Determine the (X, Y) coordinate at the center of the cell enclosing the given text.  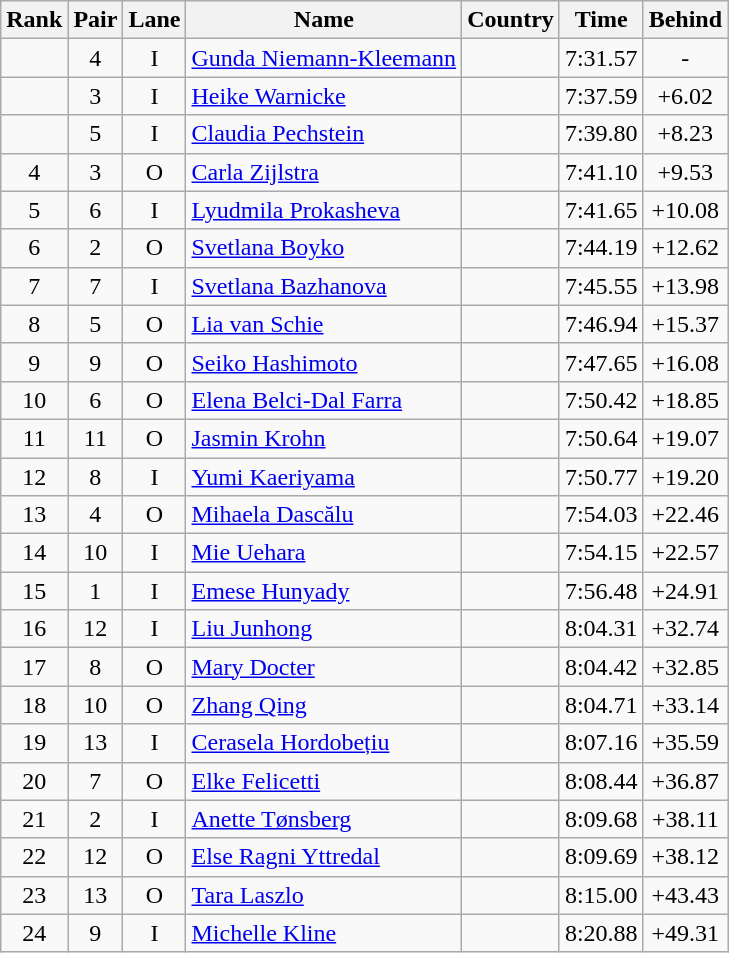
+13.98 (685, 286)
18 (34, 705)
22 (34, 857)
8:20.88 (601, 933)
Name (324, 20)
16 (34, 629)
Mihaela Dascălu (324, 515)
7:31.57 (601, 58)
8:09.68 (601, 819)
Svetlana Boyko (324, 248)
Time (601, 20)
+19.20 (685, 477)
23 (34, 895)
7:54.15 (601, 553)
8:08.44 (601, 781)
Pair (96, 20)
24 (34, 933)
7:37.59 (601, 96)
Rank (34, 20)
+22.57 (685, 553)
+15.37 (685, 324)
+16.08 (685, 362)
15 (34, 591)
7:50.77 (601, 477)
Emese Hunyady (324, 591)
8:04.31 (601, 629)
+19.07 (685, 438)
7:39.80 (601, 134)
17 (34, 667)
21 (34, 819)
7:50.42 (601, 400)
Claudia Pechstein (324, 134)
+10.08 (685, 210)
7:50.64 (601, 438)
7:46.94 (601, 324)
+32.74 (685, 629)
Svetlana Bazhanova (324, 286)
7:44.19 (601, 248)
7:56.48 (601, 591)
14 (34, 553)
Gunda Niemann-Kleemann (324, 58)
+35.59 (685, 743)
Tara Laszlo (324, 895)
+6.02 (685, 96)
Jasmin Krohn (324, 438)
+8.23 (685, 134)
20 (34, 781)
Country (511, 20)
Yumi Kaeriyama (324, 477)
19 (34, 743)
+22.46 (685, 515)
Seiko Hashimoto (324, 362)
Mie Uehara (324, 553)
- (685, 58)
7:54.03 (601, 515)
+49.31 (685, 933)
Else Ragni Yttredal (324, 857)
+12.62 (685, 248)
+18.85 (685, 400)
8:15.00 (601, 895)
1 (96, 591)
+24.91 (685, 591)
Elke Felicetti (324, 781)
8:04.42 (601, 667)
Mary Docter (324, 667)
+32.85 (685, 667)
+9.53 (685, 172)
+38.12 (685, 857)
Heike Warnicke (324, 96)
8:09.69 (601, 857)
Zhang Qing (324, 705)
+43.43 (685, 895)
Liu Junhong (324, 629)
Carla Zijlstra (324, 172)
+33.14 (685, 705)
Anette Tønsberg (324, 819)
Elena Belci-Dal Farra (324, 400)
7:41.65 (601, 210)
Behind (685, 20)
8:04.71 (601, 705)
7:45.55 (601, 286)
Michelle Kline (324, 933)
Lia van Schie (324, 324)
Lyudmila Prokasheva (324, 210)
+36.87 (685, 781)
+38.11 (685, 819)
Cerasela Hordobețiu (324, 743)
7:41.10 (601, 172)
8:07.16 (601, 743)
7:47.65 (601, 362)
Lane (154, 20)
